Capture the cell that displays the provided text and extract its (x, y) central coordinate. 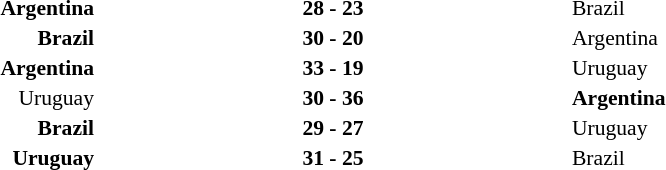
30 - 20 (333, 38)
33 - 19 (333, 68)
29 - 27 (333, 128)
30 - 36 (333, 98)
